Pinpoint the cell where the given text exists, returning its [X, Y] midpoint coordinate. 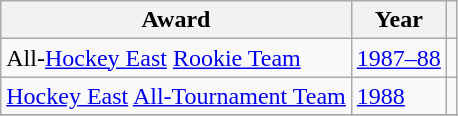
Year [398, 20]
Award [176, 20]
1987–88 [398, 58]
1988 [398, 96]
Hockey East All-Tournament Team [176, 96]
All-Hockey East Rookie Team [176, 58]
